Return (X, Y) of the center of cell containing provided text 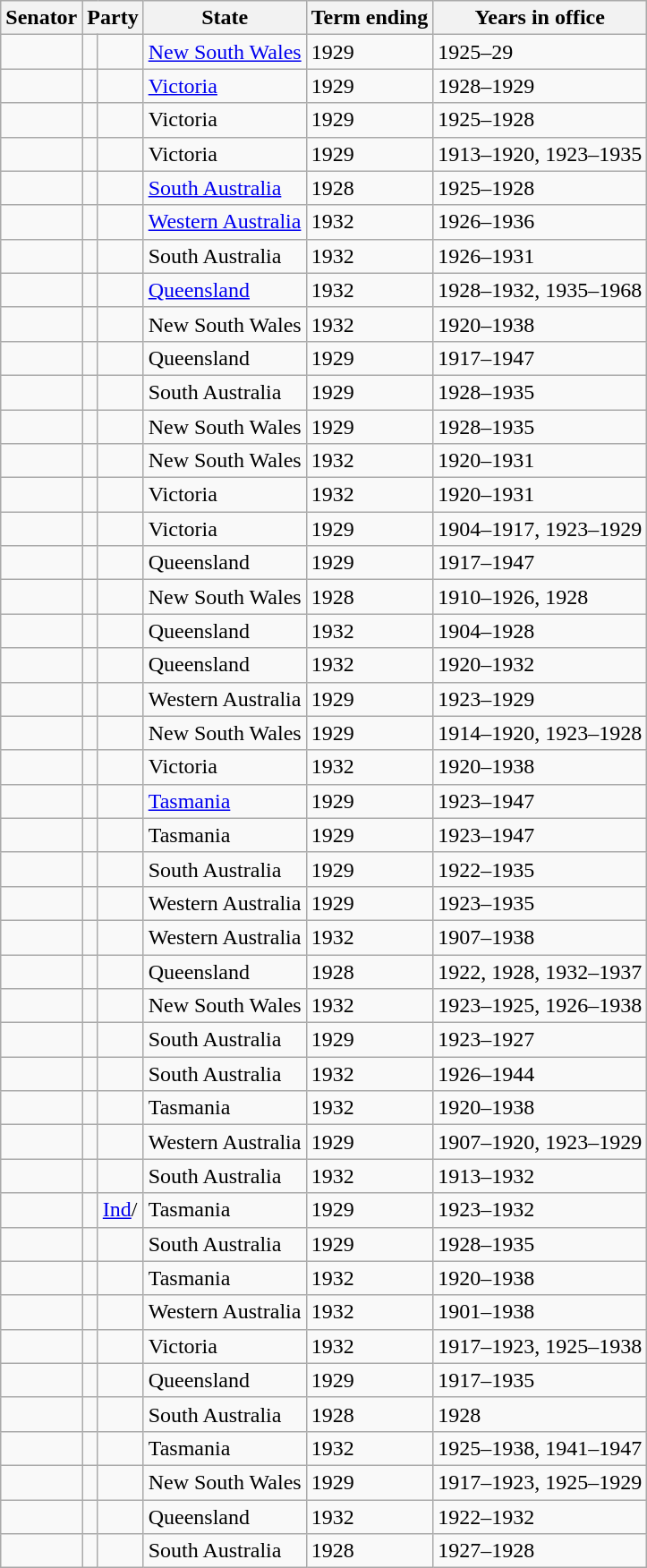
State (225, 18)
1904–1928 (541, 631)
1913–1920, 1923–1935 (541, 154)
1917–1923, 1925–1938 (541, 1346)
1904–1917, 1923–1929 (541, 529)
Party (113, 18)
1925–29 (541, 52)
1926–1931 (541, 256)
Term ending (370, 18)
Years in office (541, 18)
1923–1929 (541, 699)
1922–1932 (541, 1517)
1922, 1928, 1932–1937 (541, 971)
1901–1938 (541, 1312)
1923–1932 (541, 1210)
1925–1938, 1941–1947 (541, 1448)
1926–1944 (541, 1074)
1923–1935 (541, 903)
Ind/ (120, 1210)
Senator (41, 18)
1923–1927 (541, 1040)
1928–1929 (541, 86)
1907–1920, 1923–1929 (541, 1142)
1917–1935 (541, 1380)
1914–1920, 1923–1928 (541, 733)
1907–1938 (541, 937)
1920–1932 (541, 665)
1910–1926, 1928 (541, 597)
1923–1925, 1926–1938 (541, 1006)
1922–1935 (541, 869)
1917–1923, 1925–1929 (541, 1482)
1927–1928 (541, 1551)
1926–1936 (541, 222)
1928–1932, 1935–1968 (541, 290)
1913–1932 (541, 1176)
